Capture the cell that displays the provided text and extract its (x, y) central coordinate. 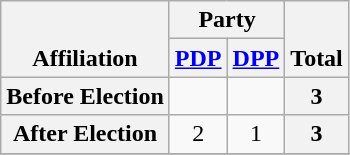
Total (317, 39)
DPP (256, 58)
Before Election (86, 96)
After Election (86, 134)
2 (198, 134)
PDP (198, 58)
1 (256, 134)
Party (226, 20)
Affiliation (86, 39)
